Locate the cell with the specified text and output its [x, y] center coordinate. 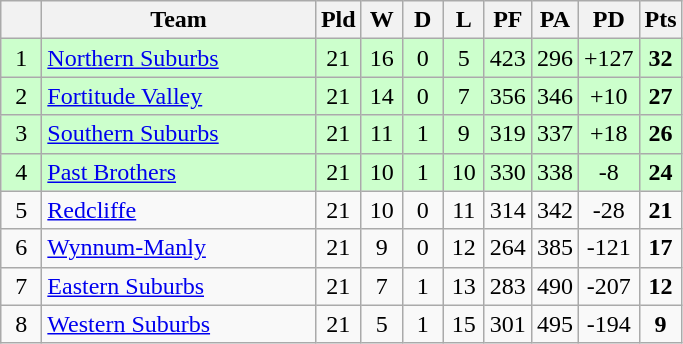
2 [22, 96]
24 [660, 172]
342 [554, 210]
8 [22, 324]
L [464, 20]
-8 [608, 172]
314 [508, 210]
4 [22, 172]
423 [508, 58]
Past Brothers [179, 172]
385 [554, 248]
495 [554, 324]
15 [464, 324]
330 [508, 172]
17 [660, 248]
-121 [608, 248]
Pts [660, 20]
337 [554, 134]
Northern Suburbs [179, 58]
-194 [608, 324]
6 [22, 248]
Team [179, 20]
+10 [608, 96]
Southern Suburbs [179, 134]
296 [554, 58]
27 [660, 96]
D [422, 20]
26 [660, 134]
319 [508, 134]
Wynnum-Manly [179, 248]
Eastern Suburbs [179, 286]
Redcliffe [179, 210]
14 [382, 96]
346 [554, 96]
+18 [608, 134]
32 [660, 58]
490 [554, 286]
-28 [608, 210]
Pld [338, 20]
283 [508, 286]
16 [382, 58]
PD [608, 20]
Fortitude Valley [179, 96]
PA [554, 20]
338 [554, 172]
PF [508, 20]
356 [508, 96]
Western Suburbs [179, 324]
264 [508, 248]
3 [22, 134]
-207 [608, 286]
13 [464, 286]
W [382, 20]
+127 [608, 58]
301 [508, 324]
